Detect which cell encompasses the target text, then output its (X, Y) center coordinate. 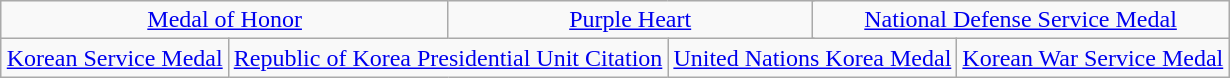
United Nations Korea Medal (812, 58)
Medal of Honor (224, 20)
National Defense Service Medal (1020, 20)
Purple Heart (630, 20)
Republic of Korea Presidential Unit Citation (448, 58)
Korean Service Medal (114, 58)
Korean War Service Medal (1093, 58)
